Capture the cell that displays the provided text and extract its [x, y] central coordinate. 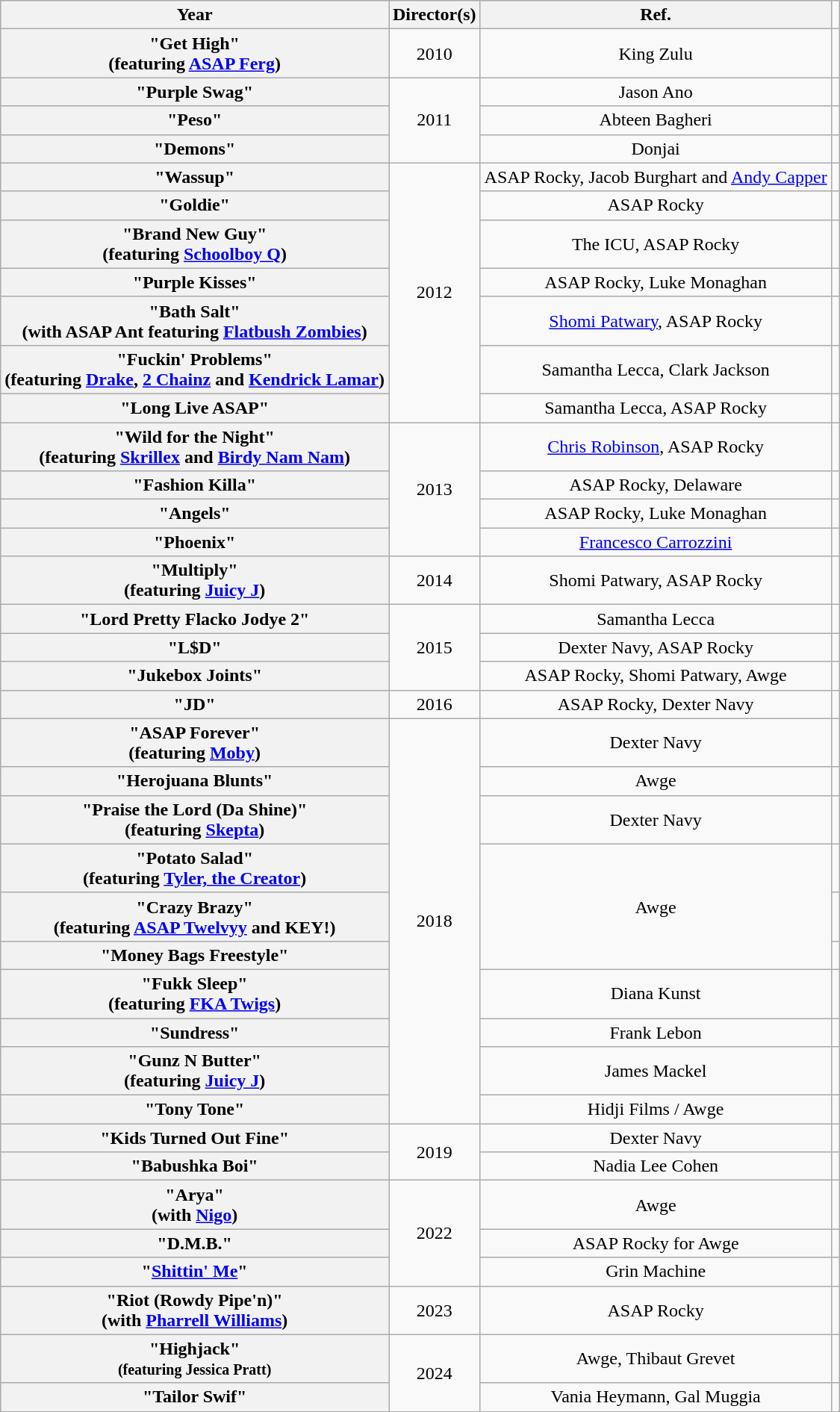
"JD" [195, 704]
Vania Heymann, Gal Muggia [656, 1397]
"ASAP Forever"(featuring Moby) [195, 742]
2011 [435, 120]
ASAP Rocky, Delaware [656, 485]
"Demons" [195, 149]
2018 [435, 921]
Frank Lebon [656, 1033]
Diana Kunst [656, 993]
"Shittin' Me" [195, 1272]
2014 [435, 581]
2022 [435, 1234]
Abteen Bagheri [656, 120]
"Crazy Brazy"(featuring ASAP Twelvyy and KEY!) [195, 917]
Awge, Thibaut Grevet [656, 1359]
ASAP Rocky, Dexter Navy [656, 704]
"Phoenix" [195, 542]
"Angels" [195, 514]
Ref. [656, 15]
"Potato Salad"(featuring Tyler, the Creator) [195, 868]
"Money Bags Freestyle" [195, 955]
"Babushka Boi" [195, 1166]
"Tony Tone" [195, 1110]
Francesco Carrozzini [656, 542]
Nadia Lee Cohen [656, 1166]
2016 [435, 704]
The ICU, ASAP Rocky [656, 243]
"L$D" [195, 647]
"D.M.B." [195, 1243]
2015 [435, 647]
Year [195, 15]
"Brand New Guy"(featuring Schoolboy Q) [195, 243]
"Goldie" [195, 205]
Samantha Lecca, ASAP Rocky [656, 408]
Samantha Lecca, Clark Jackson [656, 369]
Donjai [656, 149]
"Bath Salt"(with ASAP Ant featuring Flatbush Zombies) [195, 321]
Hidji Films / Awge [656, 1110]
"Multiply"(featuring Juicy J) [195, 581]
"Fukk Sleep"(featuring FKA Twigs) [195, 993]
"Kids Turned Out Fine" [195, 1138]
"Wild for the Night"(featuring Skrillex and Birdy Nam Nam) [195, 447]
"Long Live ASAP" [195, 408]
"Purple Swag" [195, 92]
2012 [435, 293]
Dexter Navy, ASAP Rocky [656, 647]
2019 [435, 1152]
"Jukebox Joints" [195, 676]
Chris Robinson, ASAP Rocky [656, 447]
"Peso" [195, 120]
"Herojuana Blunts" [195, 781]
2024 [435, 1372]
King Zulu [656, 54]
"Lord Pretty Flacko Jodye 2" [195, 619]
"Get High"(featuring ASAP Ferg) [195, 54]
"Praise the Lord (Da Shine)"(featuring Skepta) [195, 820]
"Purple Kisses" [195, 282]
Jason Ano [656, 92]
"Tailor Swif" [195, 1397]
"Gunz N Butter"(featuring Juicy J) [195, 1071]
"Wassup" [195, 177]
2010 [435, 54]
ASAP Rocky, Shomi Patwary, Awge [656, 676]
"Riot (Rowdy Pipe'n)"(with Pharrell Williams) [195, 1310]
ASAP Rocky for Awge [656, 1243]
"Sundress" [195, 1033]
"Fuckin' Problems"(featuring Drake, 2 Chainz and Kendrick Lamar) [195, 369]
"Arya"(with Nigo) [195, 1205]
Samantha Lecca [656, 619]
James Mackel [656, 1071]
"Highjack"(featuring Jessica Pratt) [195, 1359]
Grin Machine [656, 1272]
2013 [435, 490]
"Fashion Killa" [195, 485]
ASAP Rocky, Jacob Burghart and Andy Capper [656, 177]
Director(s) [435, 15]
2023 [435, 1310]
